Determine the [X, Y] coordinate at the center of the cell enclosing the given text.  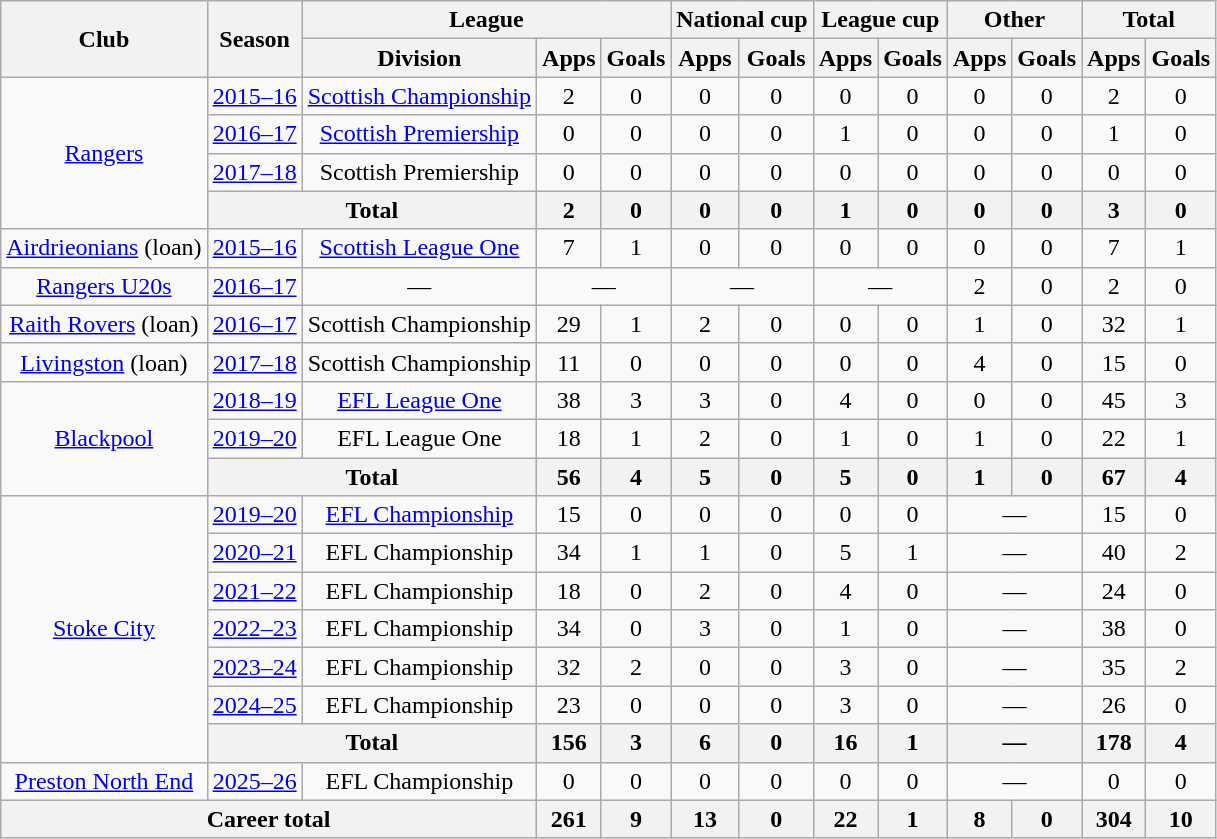
League cup [880, 20]
National cup [742, 20]
156 [569, 743]
2022–23 [254, 629]
Rangers U20s [104, 286]
2023–24 [254, 667]
Division [419, 58]
24 [1114, 591]
Preston North End [104, 781]
261 [569, 819]
2021–22 [254, 591]
Scottish League One [419, 248]
Raith Rovers (loan) [104, 324]
56 [569, 477]
6 [705, 743]
9 [636, 819]
Livingston (loan) [104, 362]
2025–26 [254, 781]
Season [254, 39]
16 [845, 743]
35 [1114, 667]
2018–19 [254, 400]
Stoke City [104, 629]
Career total [269, 819]
45 [1114, 400]
67 [1114, 477]
10 [1181, 819]
29 [569, 324]
8 [979, 819]
23 [569, 705]
11 [569, 362]
Blackpool [104, 438]
13 [705, 819]
304 [1114, 819]
Other [1014, 20]
Club [104, 39]
26 [1114, 705]
40 [1114, 553]
Airdrieonians (loan) [104, 248]
2020–21 [254, 553]
League [486, 20]
Rangers [104, 153]
2024–25 [254, 705]
178 [1114, 743]
